From the cell containing the given text, extract its center point as [x, y] coordinate. 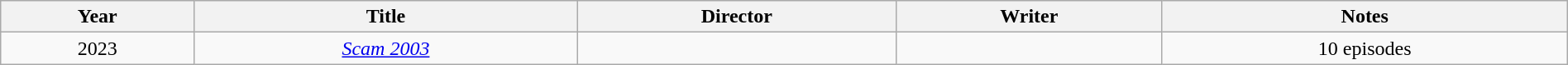
Title [386, 17]
Notes [1365, 17]
Scam 2003 [386, 48]
Writer [1029, 17]
Director [736, 17]
10 episodes [1365, 48]
Year [98, 17]
2023 [98, 48]
